Detect which cell encompasses the target text, then output its [X, Y] center coordinate. 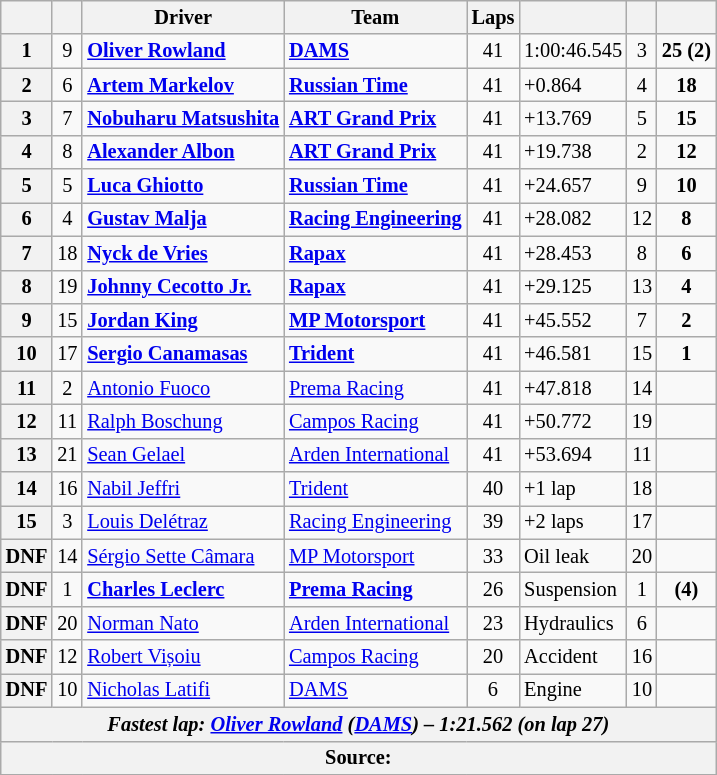
Nyck de Vries [183, 253]
Oil leak [573, 556]
Jordan King [183, 320]
Johnny Cecotto Jr. [183, 287]
21 [67, 455]
Driver [183, 17]
25 (2) [686, 51]
Sergio Canamasas [183, 354]
+29.125 [573, 287]
Gustav Malja [183, 219]
+19.738 [573, 152]
Luca Ghiotto [183, 186]
Hydraulics [573, 623]
26 [494, 589]
Nicholas Latifi [183, 690]
33 [494, 556]
Suspension [573, 589]
Ralph Boschung [183, 421]
Fastest lap: Oliver Rowland (DAMS) – 1:21.562 (on lap 27) [358, 724]
Antonio Fuoco [183, 388]
Oliver Rowland [183, 51]
Nabil Jeffri [183, 489]
Nobuharu Matsushita [183, 118]
+1 lap [573, 489]
+50.772 [573, 421]
Engine [573, 690]
+53.694 [573, 455]
40 [494, 489]
+28.082 [573, 219]
(4) [686, 589]
Sérgio Sette Câmara [183, 556]
23 [494, 623]
39 [494, 522]
+28.453 [573, 253]
Robert Vișoiu [183, 657]
Louis Delétraz [183, 522]
Team [375, 17]
Laps [494, 17]
+47.818 [573, 388]
Sean Gelael [183, 455]
+45.552 [573, 320]
+2 laps [573, 522]
Artem Markelov [183, 85]
Charles Leclerc [183, 589]
Norman Nato [183, 623]
1:00:46.545 [573, 51]
Accident [573, 657]
Source: [358, 758]
+24.657 [573, 186]
+46.581 [573, 354]
+0.864 [573, 85]
Alexander Albon [183, 152]
+13.769 [573, 118]
